Pinpoint the cell where the given text exists, returning its [X, Y] midpoint coordinate. 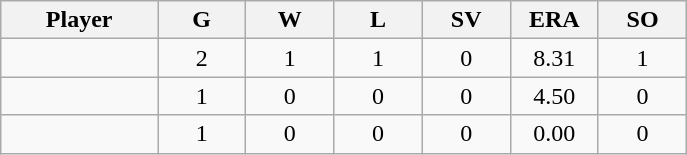
2 [202, 58]
SV [466, 20]
ERA [554, 20]
0.00 [554, 134]
4.50 [554, 96]
G [202, 20]
Player [80, 20]
L [378, 20]
W [290, 20]
8.31 [554, 58]
SO [642, 20]
